Search for the cell housing the specified text and yield its (X, Y) center coordinate. 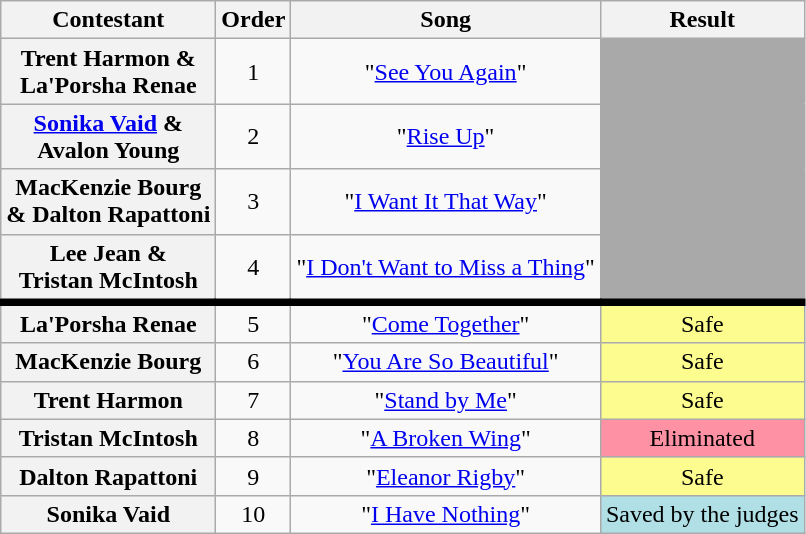
"Eleanor Rigby" (446, 476)
Dalton Rapattoni (108, 476)
La'Porsha Renae (108, 322)
Trent Harmon (108, 400)
"Stand by Me" (446, 400)
"Come Together" (446, 322)
"A Broken Wing" (446, 438)
MacKenzie Bourg (108, 362)
"You Are So Beautiful" (446, 362)
3 (254, 202)
"Rise Up" (446, 136)
6 (254, 362)
5 (254, 322)
Lee Jean &Tristan McIntosh (108, 268)
Order (254, 20)
Trent Harmon &La'Porsha Renae (108, 72)
9 (254, 476)
Song (446, 20)
Tristan McIntosh (108, 438)
"See You Again" (446, 72)
Sonika Vaid &Avalon Young (108, 136)
"I Want It That Way" (446, 202)
Saved by the judges (702, 514)
Result (702, 20)
7 (254, 400)
2 (254, 136)
MacKenzie Bourg& Dalton Rapattoni (108, 202)
8 (254, 438)
"I Don't Want to Miss a Thing" (446, 268)
Contestant (108, 20)
Eliminated (702, 438)
1 (254, 72)
10 (254, 514)
4 (254, 268)
Sonika Vaid (108, 514)
"I Have Nothing" (446, 514)
